Return the [x, y] coordinate for the center point of the cell that contains the specified text.  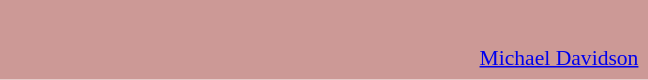
Michael Davidson [324, 58]
